Output the (x, y) coordinate of the center of the cell containing the given text.  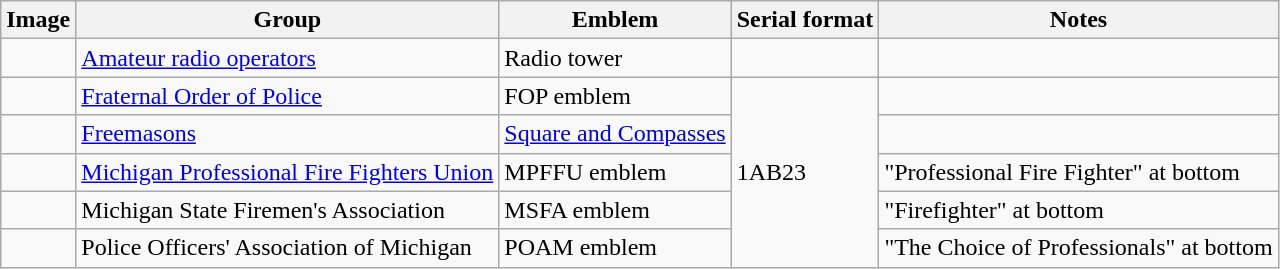
Radio tower (615, 58)
"Professional Fire Fighter" at bottom (1078, 172)
Freemasons (288, 134)
MSFA emblem (615, 210)
Image (38, 20)
"The Choice of Professionals" at bottom (1078, 248)
Police Officers' Association of Michigan (288, 248)
Amateur radio operators (288, 58)
Fraternal Order of Police (288, 96)
MPFFU emblem (615, 172)
1AB23 (805, 172)
Notes (1078, 20)
Emblem (615, 20)
Square and Compasses (615, 134)
Group (288, 20)
Michigan State Firemen's Association (288, 210)
Serial format (805, 20)
POAM emblem (615, 248)
FOP emblem (615, 96)
"Firefighter" at bottom (1078, 210)
Michigan Professional Fire Fighters Union (288, 172)
